Identify which cell holds the provided text, then report its (X, Y) central coordinate. 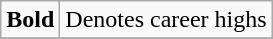
Denotes career highs (166, 20)
Bold (30, 20)
